Return (X, Y) of the center of cell containing provided text 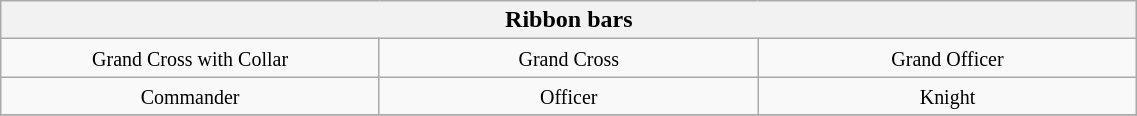
Officer (568, 96)
Knight (948, 96)
Grand Cross (568, 58)
Ribbon bars (569, 20)
Grand Officer (948, 58)
Commander (190, 96)
Grand Cross with Collar (190, 58)
